Output the [X, Y] coordinate of the center of the cell containing the given text.  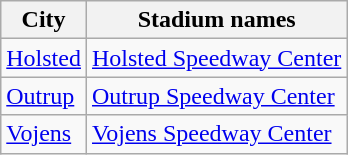
Outrup [44, 96]
Vojens [44, 134]
Holsted Speedway Center [216, 58]
City [44, 20]
Stadium names [216, 20]
Vojens Speedway Center [216, 134]
Outrup Speedway Center [216, 96]
Holsted [44, 58]
